Extract the [x, y] coordinate from the center of the cell holding the provided text.  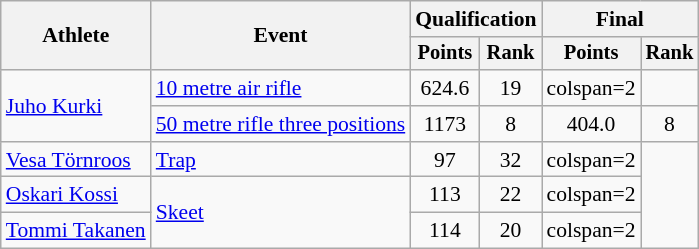
Qualification [476, 19]
Athlete [76, 36]
Juho Kurki [76, 106]
32 [511, 160]
624.6 [444, 88]
114 [444, 231]
Skeet [281, 212]
1173 [444, 124]
10 metre air rifle [281, 88]
Event [281, 36]
Final [620, 19]
20 [511, 231]
97 [444, 160]
404.0 [592, 124]
Trap [281, 160]
Vesa Törnroos [76, 160]
19 [511, 88]
50 metre rifle three positions [281, 124]
113 [444, 195]
22 [511, 195]
Oskari Kossi [76, 195]
Tommi Takanen [76, 231]
